Scan for the cell matching the given text and deliver its (X, Y) coordinate at center. 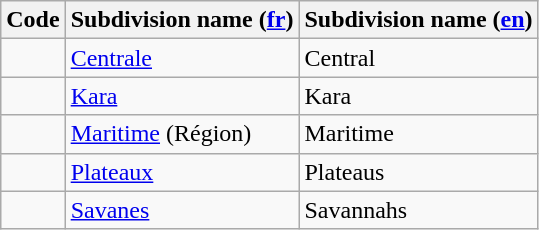
Maritime (418, 134)
Plateaus (418, 172)
Code (33, 20)
Central (418, 58)
Centrale (182, 58)
Subdivision name (en) (418, 20)
Plateaux (182, 172)
Maritime (Région) (182, 134)
Savanes (182, 210)
Subdivision name (fr) (182, 20)
Savannahs (418, 210)
